Detect which cell encompasses the target text, then output its [X, Y] center coordinate. 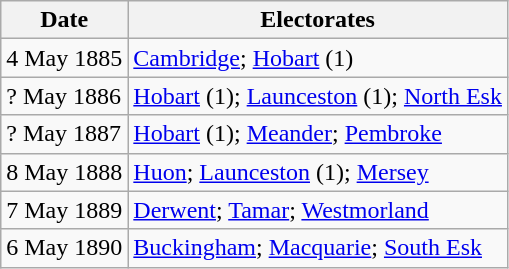
6 May 1890 [64, 248]
Hobart (1); Launceston (1); North Esk [318, 96]
Huon; Launceston (1); Mersey [318, 172]
Date [64, 20]
4 May 1885 [64, 58]
7 May 1889 [64, 210]
Electorates [318, 20]
Buckingham; Macquarie; South Esk [318, 248]
? May 1886 [64, 96]
Derwent; Tamar; Westmorland [318, 210]
Hobart (1); Meander; Pembroke [318, 134]
Cambridge; Hobart (1) [318, 58]
? May 1887 [64, 134]
8 May 1888 [64, 172]
